Provide the (X, Y) coordinate of the cell's center where the given text is located.  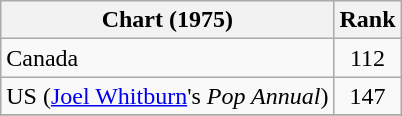
Canada (168, 58)
112 (368, 58)
US (Joel Whitburn's Pop Annual) (168, 96)
147 (368, 96)
Chart (1975) (168, 20)
Rank (368, 20)
